From the cell containing the given text, extract its center point as (X, Y) coordinate. 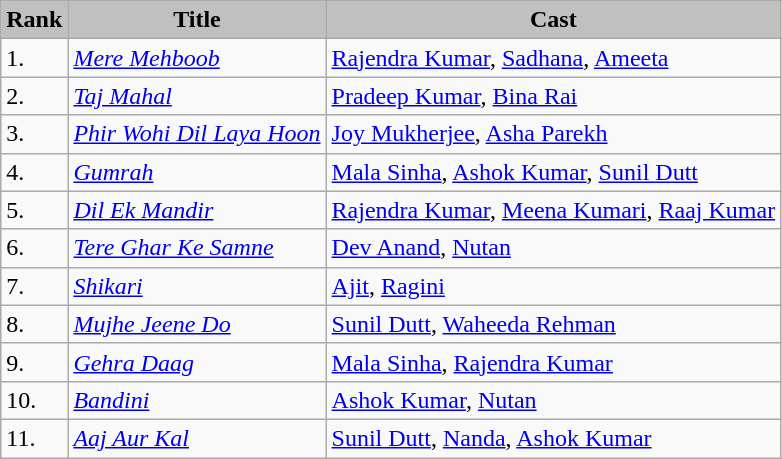
Sunil Dutt, Nanda, Ashok Kumar (554, 438)
Phir Wohi Dil Laya Hoon (197, 134)
Aaj Aur Kal (197, 438)
Taj Mahal (197, 96)
Gehra Daag (197, 362)
Mala Sinha, Rajendra Kumar (554, 362)
11. (34, 438)
Tere Ghar Ke Samne (197, 248)
8. (34, 324)
Cast (554, 20)
Rajendra Kumar, Meena Kumari, Raaj Kumar (554, 210)
5. (34, 210)
7. (34, 286)
9. (34, 362)
3. (34, 134)
Rajendra Kumar, Sadhana, Ameeta (554, 58)
10. (34, 400)
Pradeep Kumar, Bina Rai (554, 96)
Mere Mehboob (197, 58)
Rank (34, 20)
Bandini (197, 400)
Ajit, Ragini (554, 286)
Mala Sinha, Ashok Kumar, Sunil Dutt (554, 172)
Ashok Kumar, Nutan (554, 400)
Joy Mukherjee, Asha Parekh (554, 134)
Mujhe Jeene Do (197, 324)
Gumrah (197, 172)
Dil Ek Mandir (197, 210)
Sunil Dutt, Waheeda Rehman (554, 324)
Dev Anand, Nutan (554, 248)
Title (197, 20)
4. (34, 172)
6. (34, 248)
2. (34, 96)
1. (34, 58)
Shikari (197, 286)
